Return the [X, Y] coordinate for the center point of the cell that contains the specified text.  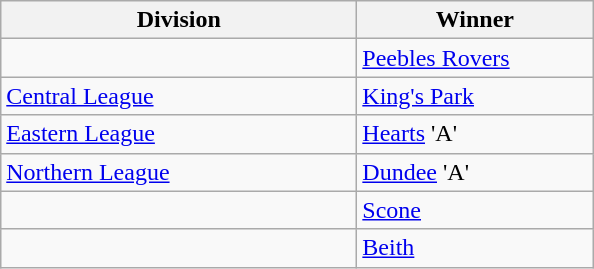
King's Park [475, 96]
Peebles Rovers [475, 58]
Northern League [179, 172]
Scone [475, 210]
Division [179, 20]
Central League [179, 96]
Hearts 'A' [475, 134]
Beith [475, 248]
Winner [475, 20]
Dundee 'A' [475, 172]
Eastern League [179, 134]
